Scan for the cell matching the given text and deliver its [x, y] coordinate at center. 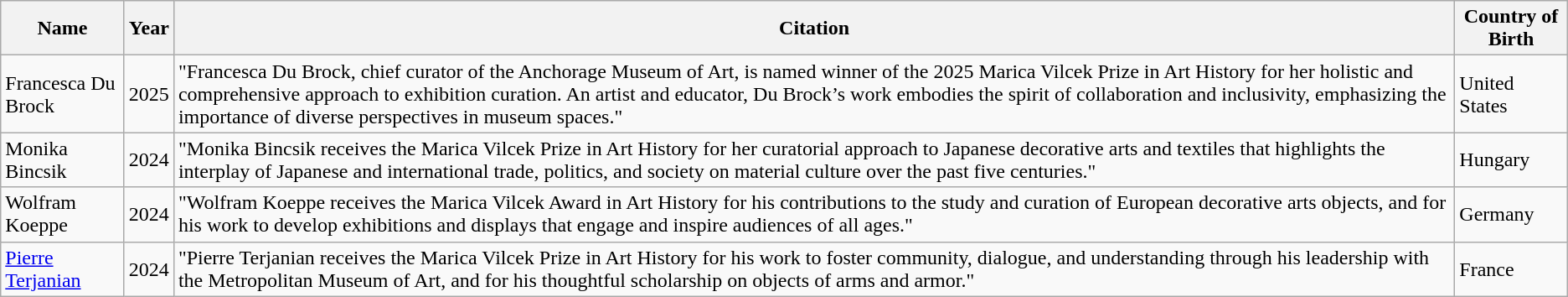
Monika Bincsik [63, 159]
United States [1511, 94]
Hungary [1511, 159]
Country of Birth [1511, 29]
France [1511, 268]
Germany [1511, 215]
Wolfram Koeppe [63, 215]
Francesca Du Brock [63, 94]
Pierre Terjanian [63, 268]
2025 [149, 94]
Citation [814, 29]
Name [63, 29]
Year [149, 29]
